Output the [X, Y] coordinate of the center of the cell containing the given text.  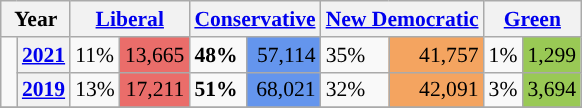
2019 [44, 90]
Conservative [254, 19]
17,211 [154, 90]
3,694 [552, 90]
57,114 [283, 55]
Year [36, 19]
48% [218, 55]
41,757 [436, 55]
68,021 [283, 90]
13,665 [154, 55]
Liberal [130, 19]
Green [533, 19]
11% [95, 55]
51% [218, 90]
1,299 [552, 55]
32% [355, 90]
New Democratic [402, 19]
42,091 [436, 90]
13% [95, 90]
3% [504, 90]
1% [504, 55]
2021 [44, 55]
35% [355, 55]
